Return [x, y] of the center of cell containing provided text 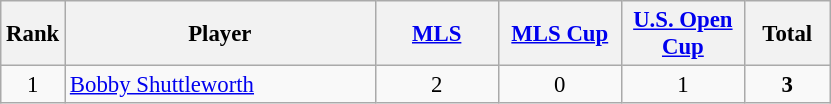
MLS Cup [560, 34]
Bobby Shuttleworth [220, 85]
Player [220, 34]
3 [787, 85]
MLS [436, 34]
2 [436, 85]
U.S. Open Cup [682, 34]
Total [787, 34]
Rank [33, 34]
0 [560, 85]
